Identify which cell holds the provided text, then report its (x, y) central coordinate. 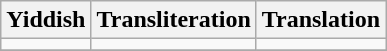
Yiddish (46, 20)
Transliteration (174, 20)
Translation (320, 20)
